Return the [X, Y] coordinate for the center point of the cell that contains the specified text.  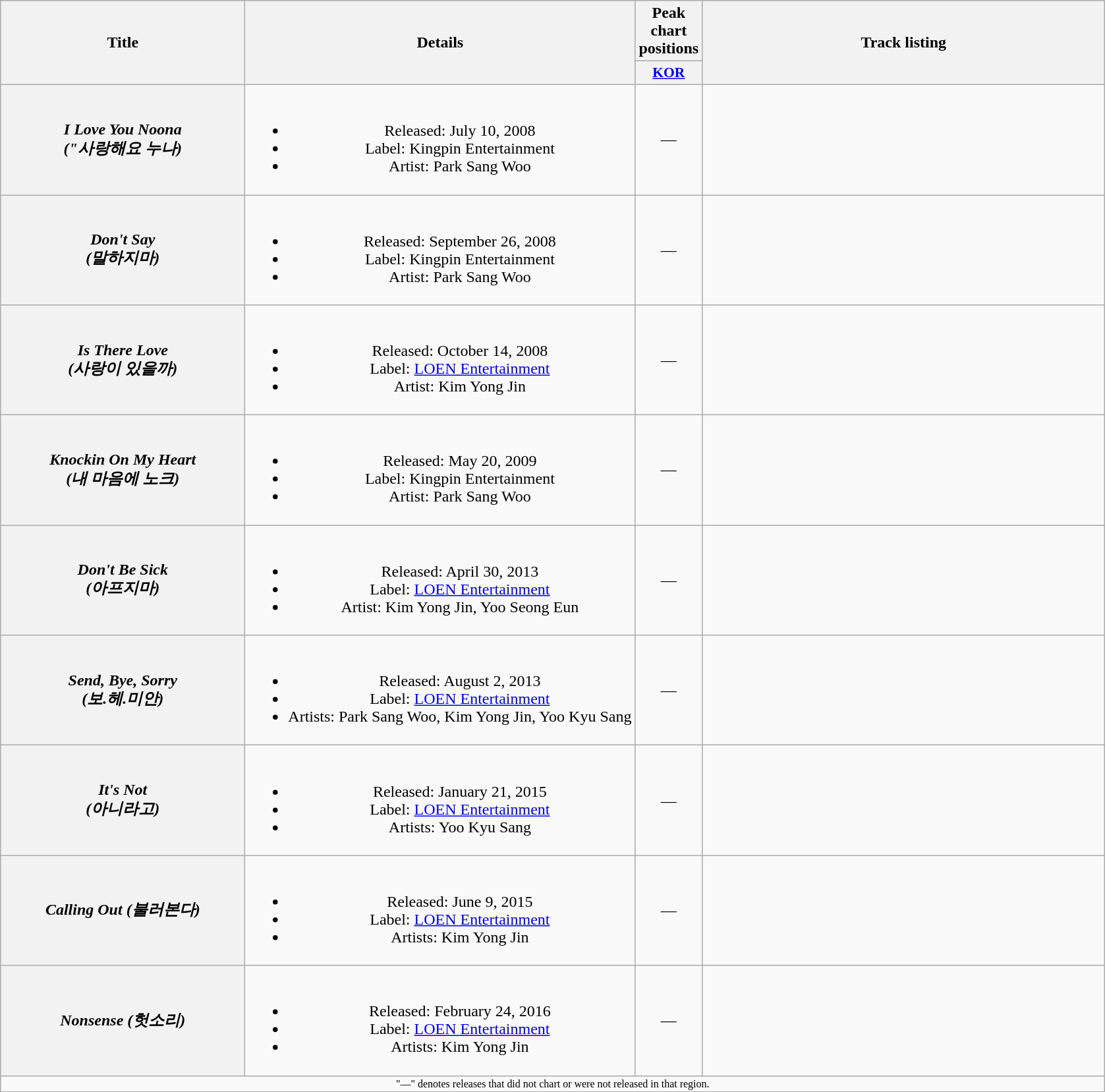
Title [123, 43]
Released: June 9, 2015Label: LOEN EntertainmentArtists: Kim Yong Jin [440, 911]
"—" denotes releases that did not chart or were not released in that region. [553, 1083]
Peak chart positions [669, 31]
Released: February 24, 2016Label: LOEN EntertainmentArtists: Kim Yong Jin [440, 1020]
Released: May 20, 2009Label: Kingpin EntertainmentArtist: Park Sang Woo [440, 471]
Don't Be Sick(아프지마) [123, 580]
It's Not(아니라고) [123, 800]
Track listing [904, 43]
KOR [669, 73]
Released: September 26, 2008Label: Kingpin EntertainmentArtist: Park Sang Woo [440, 250]
Knockin On My Heart(내 마음에 노크) [123, 471]
Send, Bye, Sorry(보.헤.미안) [123, 691]
Released: July 10, 2008Label: Kingpin EntertainmentArtist: Park Sang Woo [440, 140]
Released: April 30, 2013Label: LOEN EntertainmentArtist: Kim Yong Jin, Yoo Seong Eun [440, 580]
Is There Love(사랑이 있을까) [123, 360]
Nonsense (헛소리) [123, 1020]
I Love You Noona("사랑해요 누나) [123, 140]
Released: October 14, 2008Label: LOEN EntertainmentArtist: Kim Yong Jin [440, 360]
Calling Out (불러본다) [123, 911]
Details [440, 43]
Released: January 21, 2015Label: LOEN EntertainmentArtists: Yoo Kyu Sang [440, 800]
Don't Say(말하지마) [123, 250]
Released: August 2, 2013Label: LOEN EntertainmentArtists: Park Sang Woo, Kim Yong Jin, Yoo Kyu Sang [440, 691]
